Detect which cell encompasses the target text, then output its (x, y) center coordinate. 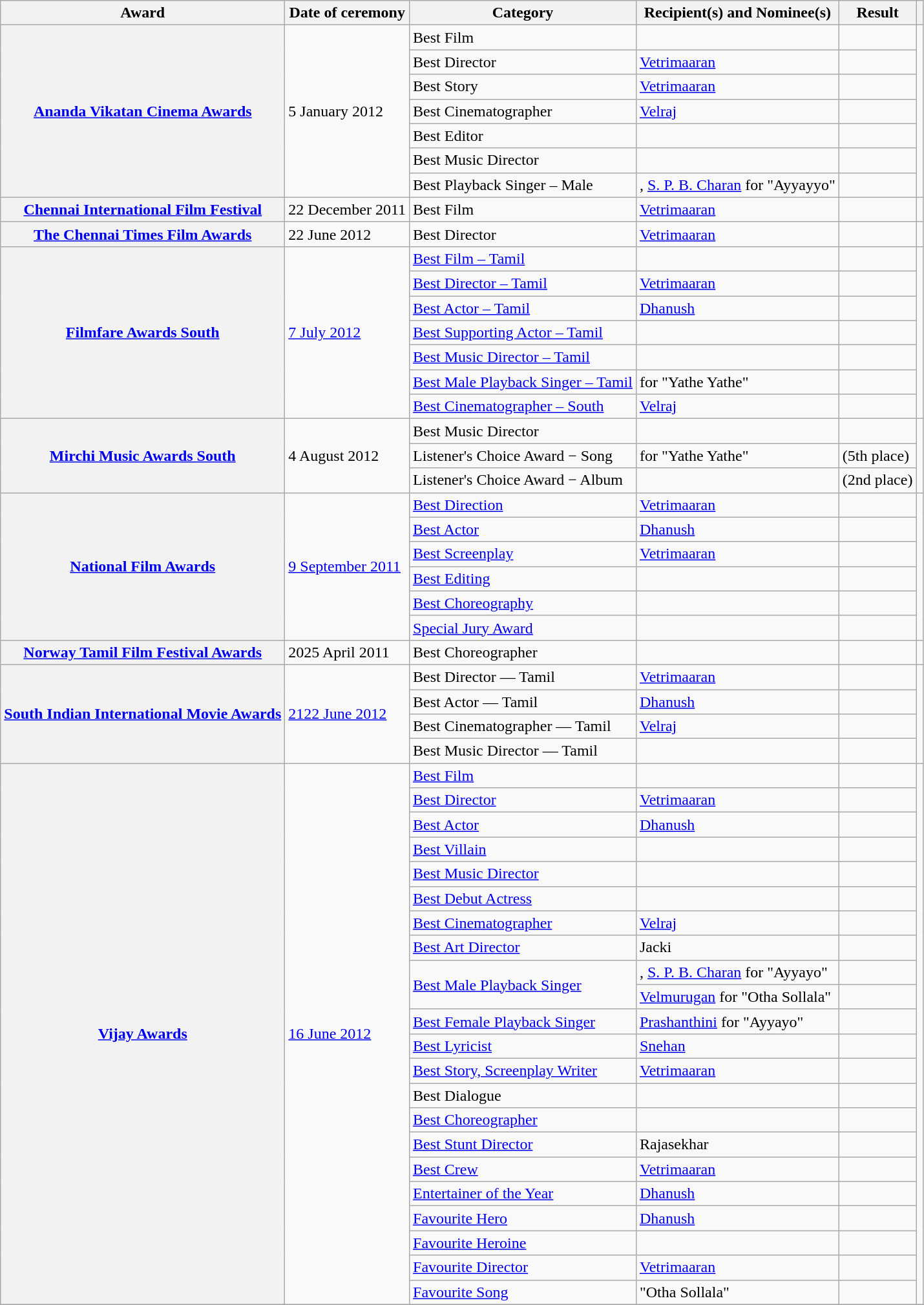
Best Choreography (523, 603)
Mirchi Music Awards South (143, 456)
Rajasekhar (737, 1145)
Best Film – Tamil (523, 259)
Best Direction (523, 505)
Best Playback Singer – Male (523, 185)
Best Editor (523, 136)
Best Director – Tamil (523, 283)
Favourite Heroine (523, 1243)
, S. P. B. Charan for "Ayyayyo" (737, 185)
Jacki (737, 948)
Best Debut Actress (523, 898)
Best Villain (523, 849)
Velmurugan for "Otha Sollala" (737, 997)
(2nd place) (877, 480)
Listener's Choice Award − Album (523, 480)
Best Crew (523, 1169)
Entertainer of the Year (523, 1194)
9 September 2011 (348, 566)
Norway Tamil Film Festival Awards (143, 652)
Best Actor – Tamil (523, 308)
16 June 2012 (348, 1034)
Best Female Playback Singer (523, 1021)
Best Story (523, 87)
Best Music Director — Tamil (523, 751)
South Indian International Movie Awards (143, 714)
Result (877, 13)
Date of ceremony (348, 13)
Ananda Vikatan Cinema Awards (143, 111)
The Chennai Times Film Awards (143, 234)
Best Editing (523, 578)
Favourite Director (523, 1268)
Best Cinematographer – South (523, 407)
4 August 2012 (348, 456)
Filmfare Awards South (143, 332)
22 June 2012 (348, 234)
Best Male Playback Singer (523, 984)
2122 June 2012 (348, 714)
Best Male Playback Singer – Tamil (523, 382)
"Otha Sollala" (737, 1292)
Recipient(s) and Nominee(s) (737, 13)
Favourite Hero (523, 1218)
Best Stunt Director (523, 1145)
Best Screenplay (523, 554)
Special Jury Award (523, 628)
Best Art Director (523, 948)
Best Actor — Tamil (523, 701)
Chennai International Film Festival (143, 209)
Best Story, Screenplay Writer (523, 1070)
Best Music Director – Tamil (523, 357)
Listener's Choice Award − Song (523, 456)
22 December 2011 (348, 209)
Best Director — Tamil (523, 677)
Best Cinematographer — Tamil (523, 727)
, S. P. B. Charan for "Ayyayo" (737, 972)
5 January 2012 (348, 111)
7 July 2012 (348, 332)
National Film Awards (143, 566)
Award (143, 13)
Favourite Song (523, 1292)
Best Supporting Actor – Tamil (523, 333)
Snehan (737, 1046)
Category (523, 13)
Prashanthini for "Ayyayo" (737, 1021)
2025 April 2011 (348, 652)
Vijay Awards (143, 1034)
(5th place) (877, 456)
Best Dialogue (523, 1096)
Best Lyricist (523, 1046)
